Detect which cell encompasses the target text, then output its (x, y) center coordinate. 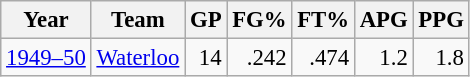
GP (206, 20)
APG (384, 20)
Year (46, 20)
1.2 (384, 58)
.242 (260, 58)
PPG (441, 20)
Waterloo (138, 58)
FT% (324, 20)
FG% (260, 20)
14 (206, 58)
1.8 (441, 58)
1949–50 (46, 58)
.474 (324, 58)
Team (138, 20)
